Search for the cell housing the specified text and yield its (x, y) center coordinate. 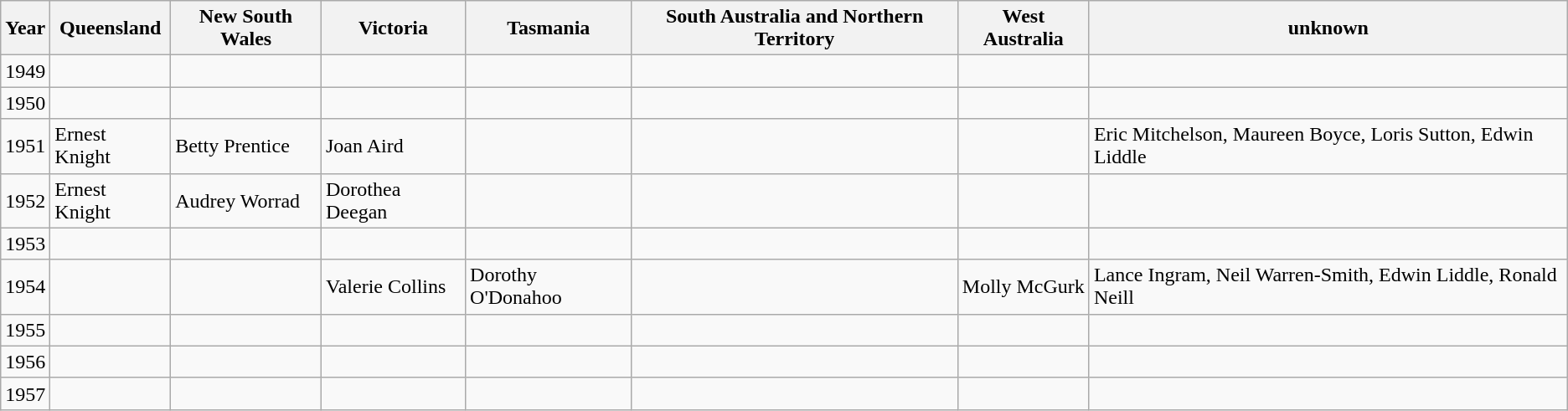
Dorothea Deegan (393, 201)
Eric Mitchelson, Maureen Boyce, Loris Sutton, Edwin Liddle (1328, 146)
Dorothy O'Donahoo (549, 286)
1957 (25, 393)
Tasmania (549, 28)
Queensland (111, 28)
West Australia (1024, 28)
Year (25, 28)
New South Wales (246, 28)
Joan Aird (393, 146)
1949 (25, 71)
unknown (1328, 28)
1954 (25, 286)
1950 (25, 103)
Lance Ingram, Neil Warren-Smith, Edwin Liddle, Ronald Neill (1328, 286)
1956 (25, 362)
South Australia and Northern Territory (794, 28)
Victoria (393, 28)
Audrey Worrad (246, 201)
Betty Prentice (246, 146)
1955 (25, 330)
1953 (25, 244)
1951 (25, 146)
1952 (25, 201)
Valerie Collins (393, 286)
Molly McGurk (1024, 286)
